Return the [X, Y] coordinate for the center point of the cell that contains the specified text.  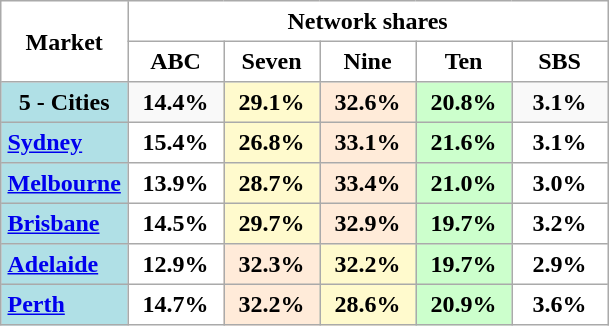
Perth [64, 304]
12.9% [176, 264]
5 - Cities [64, 102]
32.9% [368, 223]
13.9% [176, 183]
32.3% [272, 264]
32.6% [368, 102]
Market [64, 42]
14.7% [176, 304]
20.9% [464, 304]
3.2% [560, 223]
Ten [464, 61]
Adelaide [64, 264]
29.7% [272, 223]
21.6% [464, 142]
3.6% [560, 304]
28.6% [368, 304]
2.9% [560, 264]
ABC [176, 61]
21.0% [464, 183]
14.5% [176, 223]
Network shares [368, 21]
29.1% [272, 102]
3.0% [560, 183]
Melbourne [64, 183]
20.8% [464, 102]
SBS [560, 61]
Seven [272, 61]
Brisbane [64, 223]
Sydney [64, 142]
Nine [368, 61]
33.1% [368, 142]
28.7% [272, 183]
15.4% [176, 142]
14.4% [176, 102]
26.8% [272, 142]
33.4% [368, 183]
